Pinpoint the cell where the given text exists, returning its (x, y) midpoint coordinate. 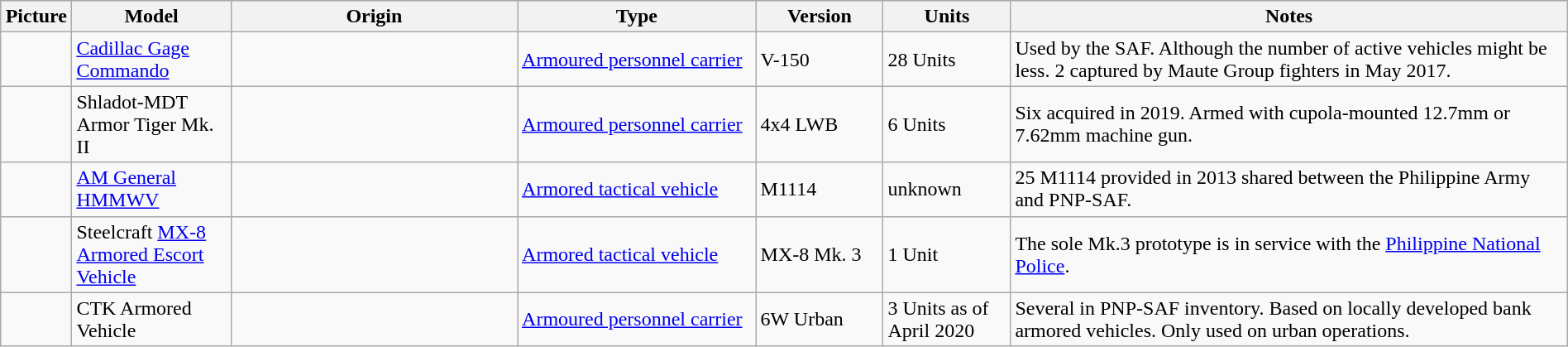
unknown (947, 189)
Origin (374, 17)
28 Units (947, 60)
Several in PNP-SAF inventory. Based on locally developed bank armored vehicles. Only used on urban operations. (1288, 320)
Notes (1288, 17)
1 Unit (947, 254)
25 M1114 provided in 2013 shared between the Philippine Army and PNP-SAF. (1288, 189)
Model (151, 17)
Shladot-MDT Armor Tiger Mk. II (151, 124)
4x4 LWB (820, 124)
6W Urban (820, 320)
V-150 (820, 60)
Type (637, 17)
AM General HMMWV (151, 189)
M1114 (820, 189)
MX-8 Mk. 3 (820, 254)
Version (820, 17)
Cadillac Gage Commando (151, 60)
3 Units as of April 2020 (947, 320)
6 Units (947, 124)
Used by the SAF. Although the number of active vehicles might be less. 2 captured by Maute Group fighters in May 2017. (1288, 60)
Steelcraft MX-8 Armored Escort Vehicle (151, 254)
Six acquired in 2019. Armed with cupola-mounted 12.7mm or 7.62mm machine gun. (1288, 124)
CTK Armored Vehicle (151, 320)
Picture (36, 17)
The sole Mk.3 prototype is in service with the Philippine National Police. (1288, 254)
Units (947, 17)
